Search for the cell housing the specified text and yield its [X, Y] center coordinate. 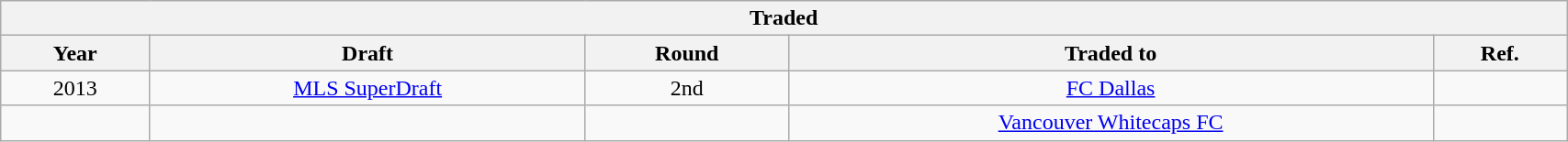
Vancouver Whitecaps FC [1111, 123]
Draft [367, 53]
Ref. [1500, 53]
2013 [75, 88]
FC Dallas [1111, 88]
Round [687, 53]
MLS SuperDraft [367, 88]
Traded [784, 18]
2nd [687, 88]
Traded to [1111, 53]
Year [75, 53]
